Output the [X, Y] coordinate of the center of the cell containing the given text.  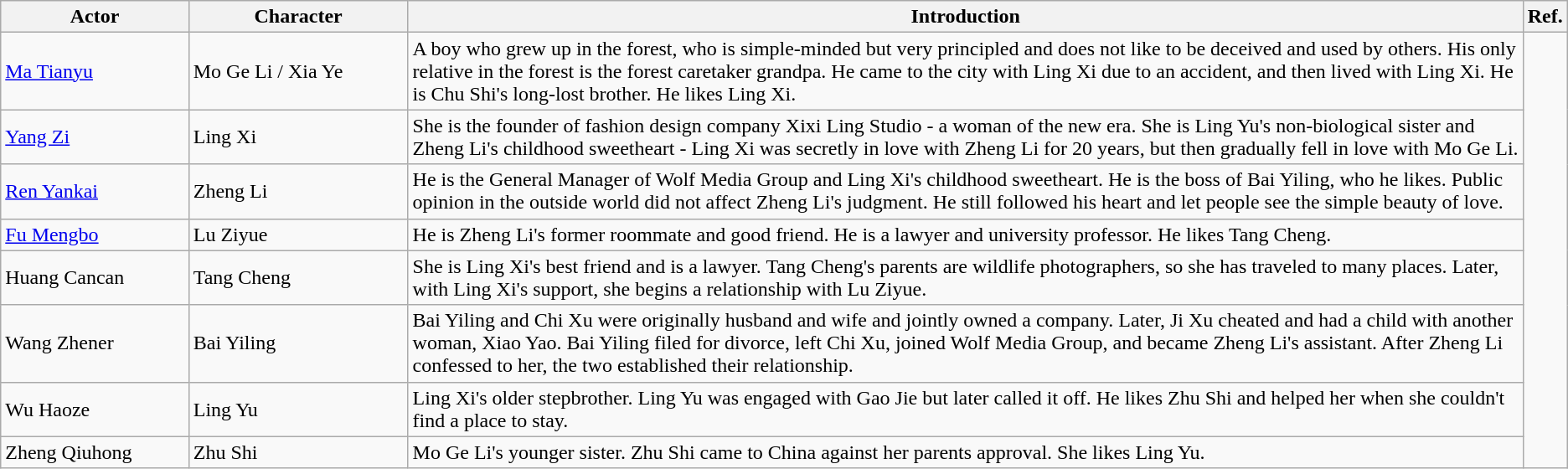
Ref. [1545, 17]
He is Zheng Li's former roommate and good friend. He is a lawyer and university professor. He likes Tang Cheng. [965, 234]
Lu Ziyue [298, 234]
Actor [95, 17]
Tang Cheng [298, 278]
Ling Xi [298, 137]
Yang Zi [95, 137]
Zheng Qiuhong [95, 452]
Zheng Li [298, 191]
Ma Tianyu [95, 71]
Fu Mengbo [95, 234]
Introduction [965, 17]
Zhu Shi [298, 452]
Ren Yankai [95, 191]
Mo Ge Li / Xia Ye [298, 71]
Huang Cancan [95, 278]
Bai Yiling [298, 343]
Ling Yu [298, 409]
Wu Haoze [95, 409]
Wang Zhener [95, 343]
Mo Ge Li's younger sister. Zhu Shi came to China against her parents approval. She likes Ling Yu. [965, 452]
Character [298, 17]
